Output the [X, Y] coordinate of the center of the cell containing the given text.  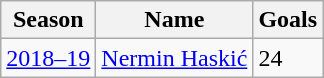
Nermin Haskić [174, 58]
Name [174, 20]
2018–19 [48, 58]
Season [48, 20]
Goals [288, 20]
24 [288, 58]
